Return (x, y) of the center of cell containing provided text 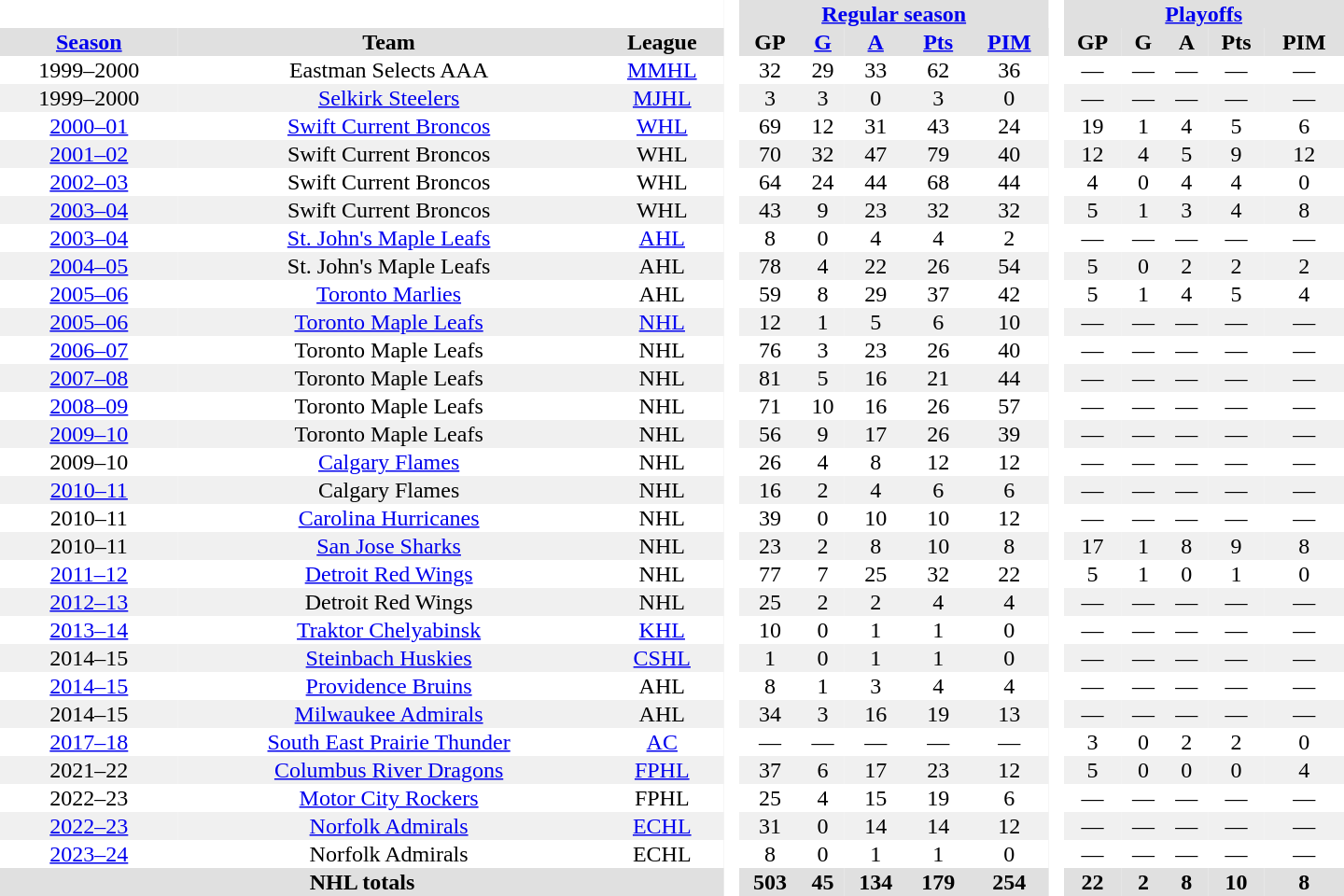
MMHL (663, 70)
AC (663, 742)
South East Prairie Thunder (389, 742)
Regular season (894, 14)
69 (769, 126)
254 (1010, 882)
2012–13 (90, 602)
68 (939, 182)
Carolina Hurricanes (389, 518)
57 (1010, 406)
Motor City Rockers (389, 798)
77 (769, 574)
2023–24 (90, 854)
54 (1010, 266)
503 (769, 882)
2011–12 (90, 574)
MJHL (663, 98)
Steinbach Huskies (389, 658)
NHL totals (362, 882)
34 (769, 714)
13 (1010, 714)
21 (939, 378)
League (663, 42)
42 (1010, 294)
15 (875, 798)
2008–09 (90, 406)
70 (769, 154)
Eastman Selects AAA (389, 70)
33 (875, 70)
Traktor Chelyabinsk (389, 630)
2006–07 (90, 350)
2021–22 (90, 770)
San Jose Sharks (389, 546)
36 (1010, 70)
Season (90, 42)
76 (769, 350)
Columbus River Dragons (389, 770)
2000–01 (90, 126)
2013–14 (90, 630)
Providence Bruins (389, 686)
64 (769, 182)
78 (769, 266)
47 (875, 154)
179 (939, 882)
2001–02 (90, 154)
KHL (663, 630)
81 (769, 378)
71 (769, 406)
56 (769, 434)
2004–05 (90, 266)
Milwaukee Admirals (389, 714)
79 (939, 154)
2002–03 (90, 182)
2007–08 (90, 378)
59 (769, 294)
2017–18 (90, 742)
7 (822, 574)
45 (822, 882)
Selkirk Steelers (389, 98)
Playoffs (1204, 14)
CSHL (663, 658)
134 (875, 882)
62 (939, 70)
Toronto Marlies (389, 294)
Team (389, 42)
